Extract the [x, y] coordinate from the center of the cell holding the provided text.  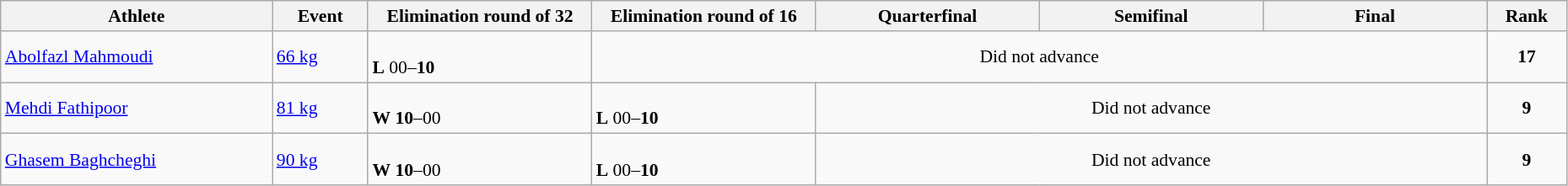
Athlete [137, 16]
66 kg [321, 57]
17 [1527, 57]
90 kg [321, 160]
Quarterfinal [928, 16]
Ghasem Baghcheghi [137, 160]
Semifinal [1150, 16]
Abolfazl Mahmoudi [137, 57]
Rank [1527, 16]
Event [321, 16]
Final [1375, 16]
Elimination round of 16 [703, 16]
Elimination round of 32 [479, 16]
81 kg [321, 108]
Mehdi Fathipoor [137, 108]
